Find where the given text appears and provide that cell's center as [X, Y] coordinate. 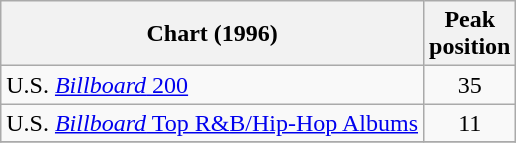
Peakposition [470, 34]
35 [470, 85]
U.S. Billboard 200 [212, 85]
Chart (1996) [212, 34]
U.S. Billboard Top R&B/Hip-Hop Albums [212, 123]
11 [470, 123]
